Extract the [X, Y] coordinate from the center of the cell holding the provided text.  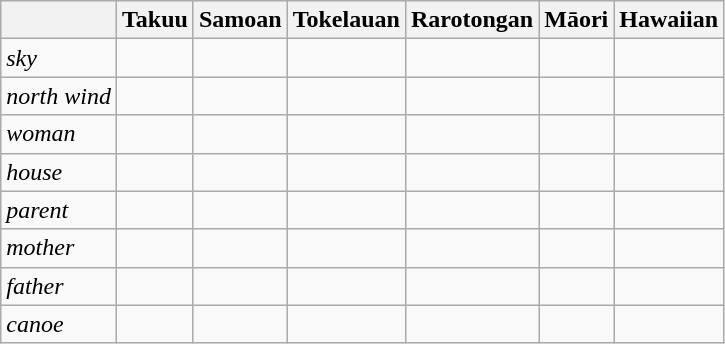
Tokelauan [346, 20]
Takuu [156, 20]
Rarotongan [472, 20]
father [59, 286]
canoe [59, 324]
woman [59, 134]
Hawaiian [669, 20]
sky [59, 58]
north wind [59, 96]
parent [59, 210]
mother [59, 248]
Māori [576, 20]
Samoan [240, 20]
house [59, 172]
